Pinpoint the cell where the given text exists, returning its (X, Y) midpoint coordinate. 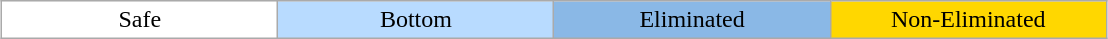
Non-Eliminated (968, 20)
Bottom (416, 20)
Safe (140, 20)
Eliminated (692, 20)
